Return (X, Y) of the center of cell containing provided text 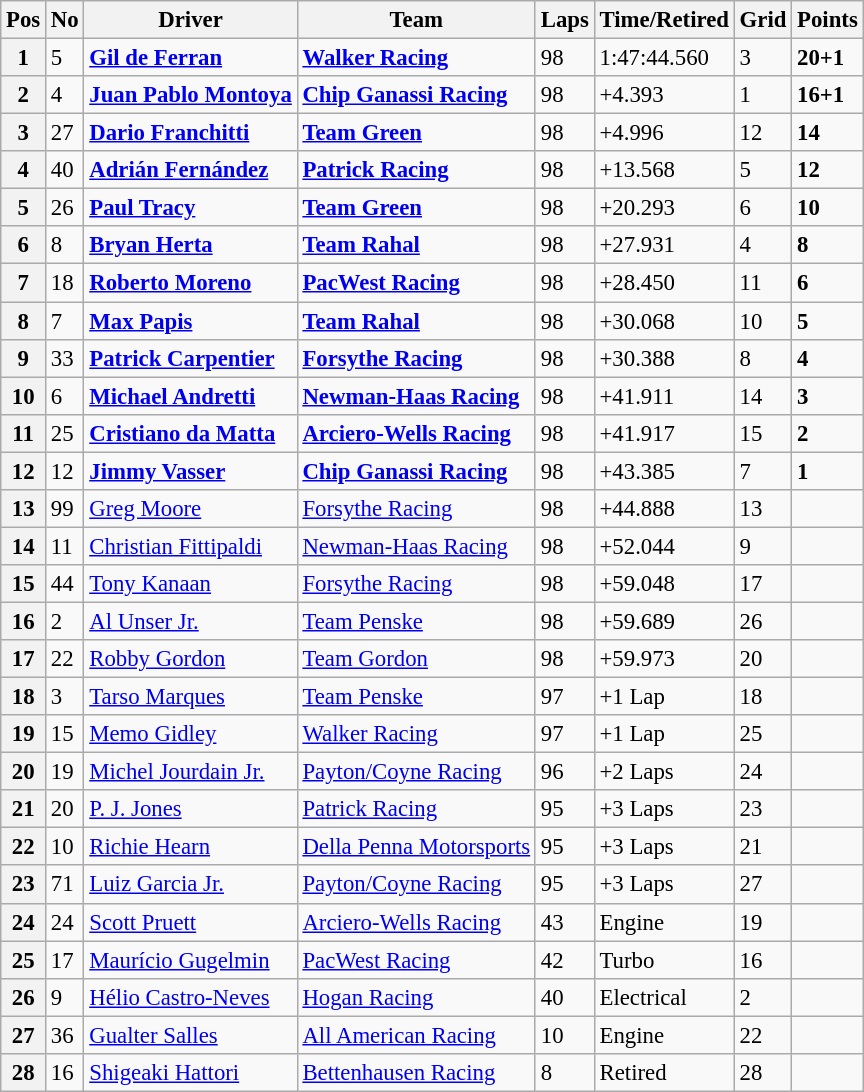
+52.044 (664, 546)
Driver (190, 20)
+20.293 (664, 208)
Michel Jourdain Jr. (190, 772)
99 (65, 509)
Al Unser Jr. (190, 621)
Team (416, 20)
Laps (564, 20)
+44.888 (664, 509)
Christian Fittipaldi (190, 546)
+27.931 (664, 245)
Luiz Garcia Jr. (190, 885)
Michael Andretti (190, 396)
Juan Pablo Montoya (190, 95)
Bettenhausen Racing (416, 1073)
Adrián Fernández (190, 170)
Greg Moore (190, 509)
Cristiano da Matta (190, 433)
Richie Hearn (190, 847)
Gil de Ferran (190, 58)
Hogan Racing (416, 997)
33 (65, 358)
+30.068 (664, 321)
1:47:44.560 (664, 58)
No (65, 20)
+2 Laps (664, 772)
Grid (762, 20)
96 (564, 772)
Turbo (664, 960)
+59.048 (664, 584)
Time/Retired (664, 20)
Scott Pruett (190, 922)
16+1 (828, 95)
43 (564, 922)
Bryan Herta (190, 245)
Roberto Moreno (190, 283)
Gualter Salles (190, 1035)
Team Gordon (416, 659)
Tarso Marques (190, 697)
Shigeaki Hattori (190, 1073)
44 (65, 584)
Della Penna Motorsports (416, 847)
42 (564, 960)
36 (65, 1035)
Robby Gordon (190, 659)
Jimmy Vasser (190, 471)
+59.973 (664, 659)
Paul Tracy (190, 208)
+41.911 (664, 396)
+43.385 (664, 471)
Electrical (664, 997)
Max Papis (190, 321)
+4.393 (664, 95)
Patrick Carpentier (190, 358)
+30.388 (664, 358)
+28.450 (664, 283)
Tony Kanaan (190, 584)
+59.689 (664, 621)
+4.996 (664, 133)
Pos (24, 20)
20+1 (828, 58)
Retired (664, 1073)
71 (65, 885)
P. J. Jones (190, 809)
Points (828, 20)
+41.917 (664, 433)
Dario Franchitti (190, 133)
Maurício Gugelmin (190, 960)
All American Racing (416, 1035)
+13.568 (664, 170)
Hélio Castro-Neves (190, 997)
Memo Gidley (190, 734)
